Search for the cell housing the specified text and yield its [x, y] center coordinate. 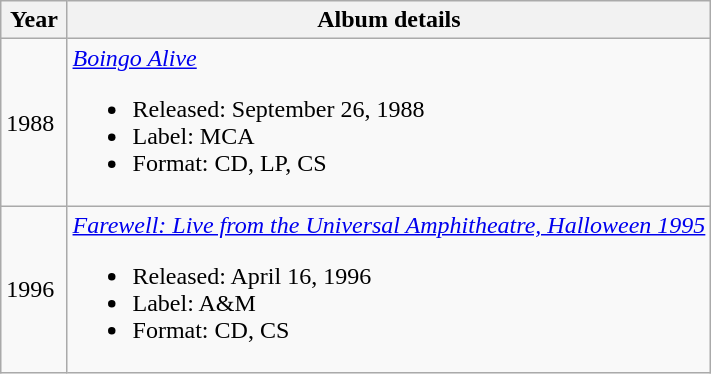
Album details [389, 20]
1996 [34, 290]
Boingo AliveReleased: September 26, 1988Label: MCAFormat: CD, LP, CS [389, 122]
1988 [34, 122]
Year [34, 20]
Farewell: Live from the Universal Amphitheatre, Halloween 1995Released: April 16, 1996Label: A&MFormat: CD, CS [389, 290]
